Find where the given text appears and provide that cell's center as (X, Y) coordinate. 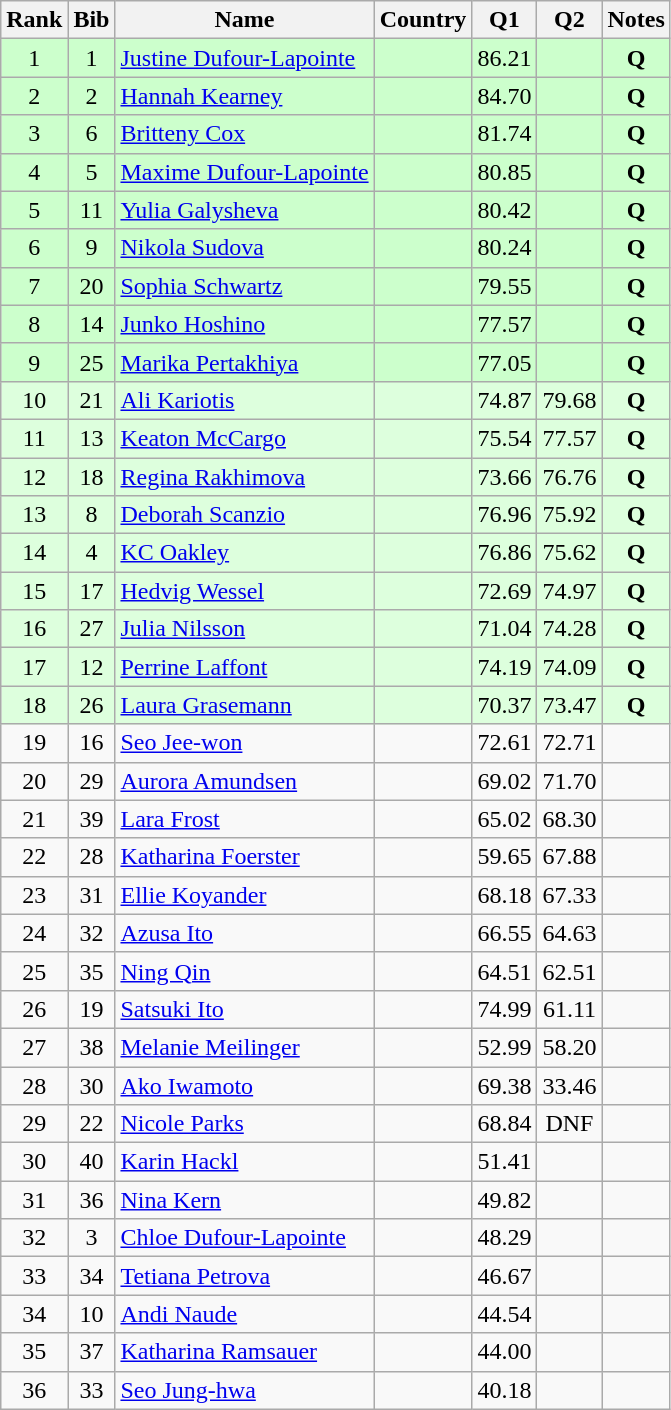
64.63 (570, 933)
Regina Rakhimova (244, 477)
62.51 (570, 971)
75.54 (504, 438)
Sophia Schwartz (244, 286)
KC Oakley (244, 553)
74.97 (570, 591)
67.88 (570, 857)
74.28 (570, 629)
68.30 (570, 819)
51.41 (504, 1162)
Azusa Ito (244, 933)
Nina Kern (244, 1200)
Satsuki Ito (244, 1009)
76.76 (570, 477)
Aurora Amundsen (244, 781)
64.51 (504, 971)
Andi Naude (244, 1314)
Katharina Foerster (244, 857)
Chloe Dufour-Lapointe (244, 1238)
77.05 (504, 362)
Hannah Kearney (244, 96)
Country (423, 20)
Keaton McCargo (244, 438)
44.00 (504, 1352)
Hedvig Wessel (244, 591)
Deborah Scanzio (244, 515)
Laura Grasemann (244, 705)
74.87 (504, 400)
39 (92, 819)
40 (92, 1162)
80.85 (504, 172)
79.55 (504, 286)
80.24 (504, 248)
72.69 (504, 591)
Ako Iwamoto (244, 1085)
Julia Nilsson (244, 629)
71.04 (504, 629)
Q1 (504, 20)
38 (92, 1047)
75.62 (570, 553)
15 (34, 591)
Q2 (570, 20)
Rank (34, 20)
Notes (636, 20)
DNF (570, 1124)
Marika Pertakhiya (244, 362)
81.74 (504, 134)
73.66 (504, 477)
66.55 (504, 933)
72.71 (570, 743)
Nikola Sudova (244, 248)
74.09 (570, 667)
37 (92, 1352)
74.19 (504, 667)
Junko Hoshino (244, 324)
67.33 (570, 895)
52.99 (504, 1047)
65.02 (504, 819)
86.21 (504, 58)
69.38 (504, 1085)
Karin Hackl (244, 1162)
Britteny Cox (244, 134)
68.84 (504, 1124)
24 (34, 933)
71.70 (570, 781)
Katharina Ramsauer (244, 1352)
7 (34, 286)
23 (34, 895)
79.68 (570, 400)
76.96 (504, 515)
Nicole Parks (244, 1124)
33.46 (570, 1085)
76.86 (504, 553)
Yulia Galysheva (244, 210)
61.11 (570, 1009)
49.82 (504, 1200)
84.70 (504, 96)
Melanie Meilinger (244, 1047)
Ning Qin (244, 971)
58.20 (570, 1047)
80.42 (504, 210)
69.02 (504, 781)
68.18 (504, 895)
Name (244, 20)
48.29 (504, 1238)
40.18 (504, 1390)
Maxime Dufour-Lapointe (244, 172)
73.47 (570, 705)
Tetiana Petrova (244, 1276)
Bib (92, 20)
Ellie Koyander (244, 895)
72.61 (504, 743)
59.65 (504, 857)
75.92 (570, 515)
70.37 (504, 705)
74.99 (504, 1009)
Lara Frost (244, 819)
Justine Dufour-Lapointe (244, 58)
46.67 (504, 1276)
Perrine Laffont (244, 667)
Ali Kariotis (244, 400)
44.54 (504, 1314)
Seo Jee-won (244, 743)
Seo Jung-hwa (244, 1390)
